Find where the given text appears and provide that cell's center as (x, y) coordinate. 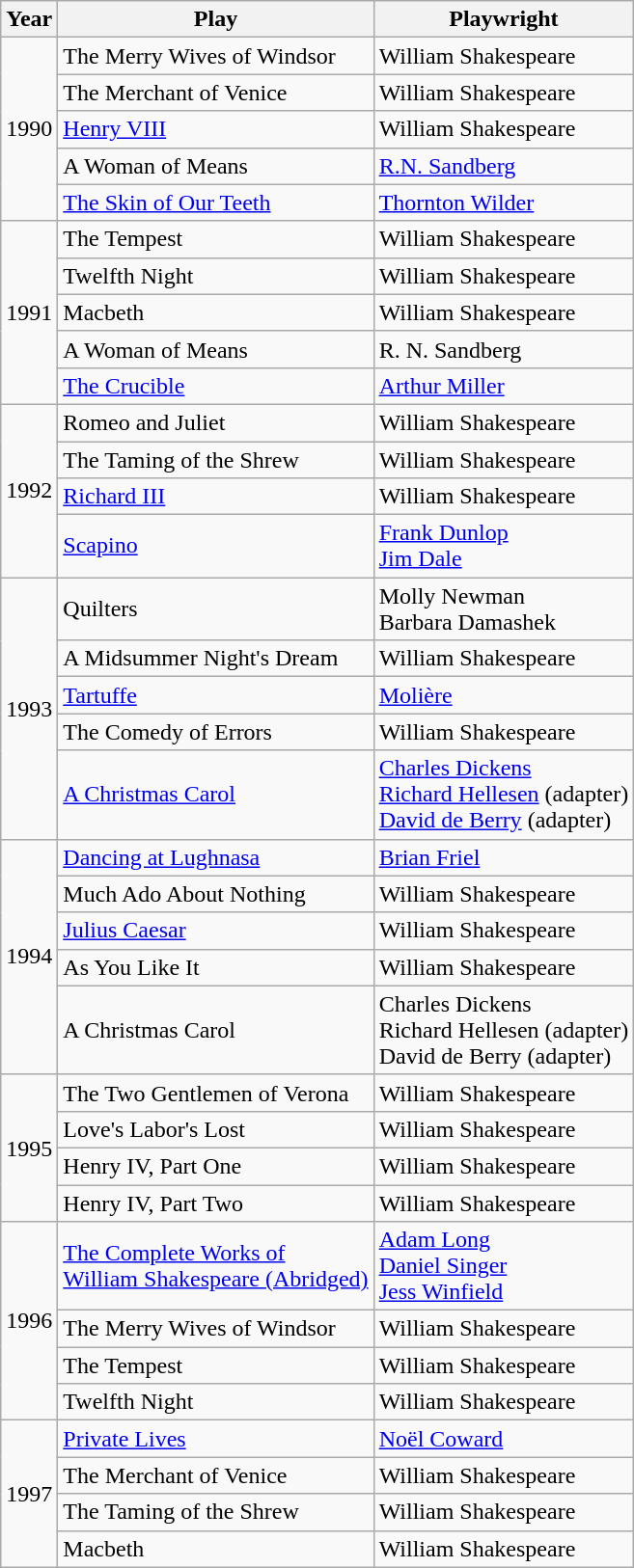
1994 (29, 957)
Henry IV, Part One (216, 1166)
Richard III (216, 497)
Private Lives (216, 1439)
1993 (29, 708)
Love's Labor's Lost (216, 1129)
1997 (29, 1494)
Adam LongDaniel SingerJess Winfield (504, 1266)
The Crucible (216, 386)
The Two Gentlemen of Verona (216, 1093)
As You Like It (216, 967)
Play (216, 19)
Quilters (216, 609)
The Comedy of Errors (216, 732)
The Complete Works ofWilliam Shakespeare (Abridged) (216, 1266)
1995 (29, 1148)
Molly NewmanBarbara Damashek (504, 609)
Frank DunlopJim Dale (504, 546)
1992 (29, 490)
A Midsummer Night's Dream (216, 659)
Scapino (216, 546)
Julius Caesar (216, 931)
1996 (29, 1321)
Playwright (504, 19)
Henry IV, Part Two (216, 1203)
Arthur Miller (504, 386)
Brian Friel (504, 857)
1990 (29, 129)
Much Ado About Nothing (216, 894)
Molière (504, 695)
Henry VIII (216, 129)
Romeo and Juliet (216, 422)
1991 (29, 312)
R.N. Sandberg (504, 166)
Thornton Wilder (504, 203)
The Skin of Our Teeth (216, 203)
Year (29, 19)
Dancing at Lughnasa (216, 857)
Tartuffe (216, 695)
R. N. Sandberg (504, 349)
Noël Coward (504, 1439)
